From the cell containing the given text, extract its center point as [x, y] coordinate. 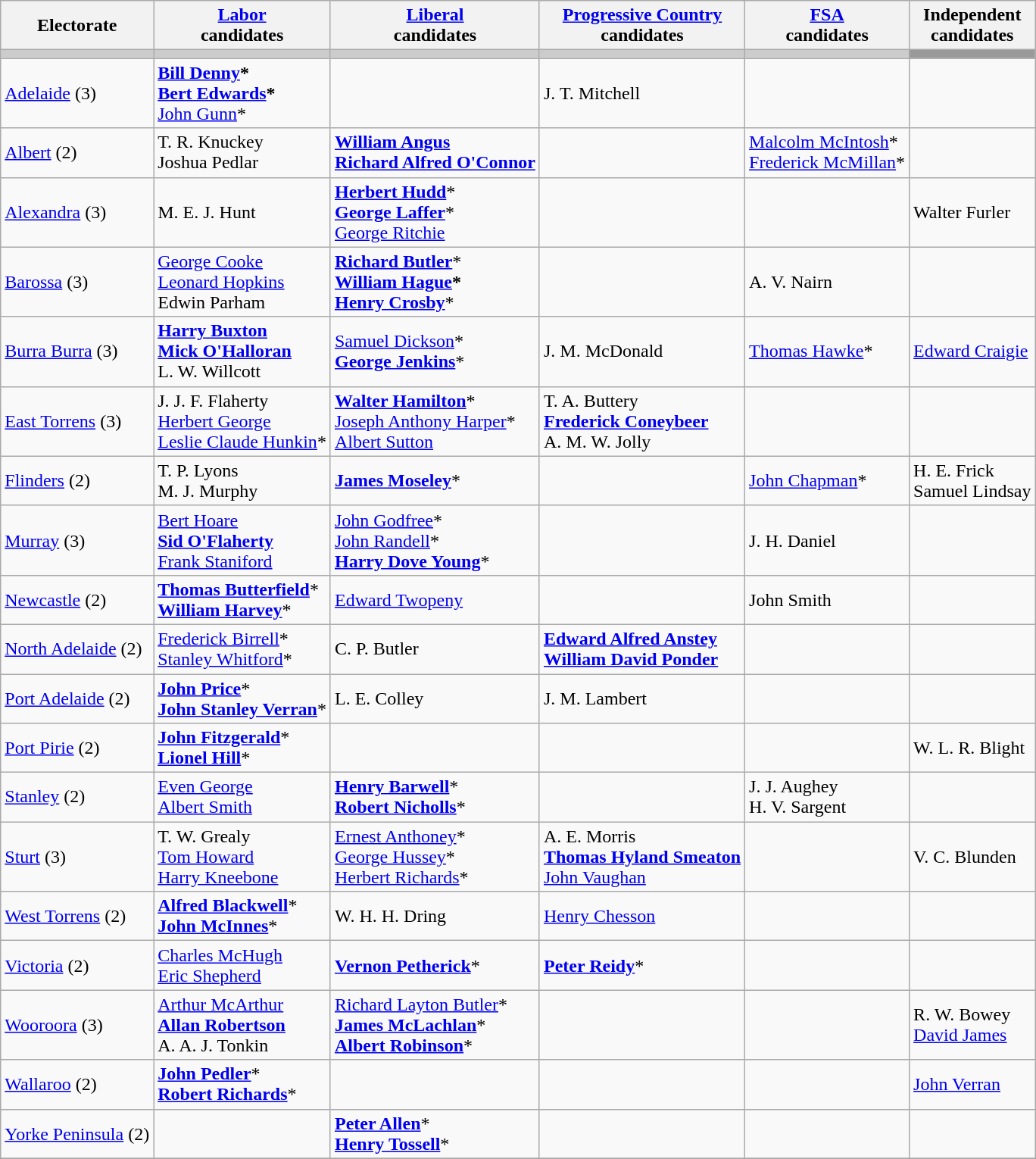
Bill Denny*Bert Edwards*John Gunn* [242, 93]
M. E. J. Hunt [242, 212]
Adelaide (3) [77, 93]
John Verran [972, 1085]
Alexandra (3) [77, 212]
Labor candidates [242, 26]
Barossa (3) [77, 282]
A. E. MorrisThomas Hyland SmeatonJohn Vaughan [642, 857]
Even GeorgeAlbert Smith [242, 797]
Samuel Dickson*George Jenkins* [435, 351]
Newcastle (2) [77, 600]
Peter Allen*Henry Tossell* [435, 1133]
John Godfree*John Randell*Harry Dove Young* [435, 540]
Edward Twopeny [435, 600]
Wallaroo (2) [77, 1085]
John Smith [827, 600]
Herbert Hudd*George Laffer*George Ritchie [435, 212]
Port Pirie (2) [77, 748]
William AngusRichard Alfred O'Connor [435, 153]
Ernest Anthoney*George Hussey*Herbert Richards* [435, 857]
C. P. Butler [435, 648]
Flinders (2) [77, 480]
James Moseley* [435, 480]
W. H. H. Dring [435, 917]
Arthur McArthurAllan RobertsonA. A. J. Tonkin [242, 1025]
Charles McHughEric Shepherd [242, 965]
John Pedler*Robert Richards* [242, 1085]
J. J. AugheyH. V. Sargent [827, 797]
J. M. Lambert [642, 698]
Alfred Blackwell*John McInnes* [242, 917]
North Adelaide (2) [77, 648]
Independent candidates [972, 26]
Stanley (2) [77, 797]
Thomas Hawke* [827, 351]
Vernon Petherick* [435, 965]
J. M. McDonald [642, 351]
R. W. BoweyDavid James [972, 1025]
Electorate [77, 26]
J. J. F. FlahertyHerbert GeorgeLeslie Claude Hunkin* [242, 421]
Liberal candidates [435, 26]
Bert HoareSid O'FlahertyFrank Staniford [242, 540]
Harry BuxtonMick O'HalloranL. W. Willcott [242, 351]
Richard Layton Butler*James McLachlan*Albert Robinson* [435, 1025]
H. E. FrickSamuel Lindsay [972, 480]
Henry Barwell*Robert Nicholls* [435, 797]
T. W. GrealyTom HowardHarry Kneebone [242, 857]
T. P. LyonsM. J. Murphy [242, 480]
Albert (2) [77, 153]
Burra Burra (3) [77, 351]
Sturt (3) [77, 857]
Victoria (2) [77, 965]
West Torrens (2) [77, 917]
T. R. KnuckeyJoshua Pedlar [242, 153]
Frederick Birrell*Stanley Whitford* [242, 648]
FSA candidates [827, 26]
John Price*John Stanley Verran* [242, 698]
T. A. ButteryFrederick ConeybeerA. M. W. Jolly [642, 421]
J. T. Mitchell [642, 93]
Yorke Peninsula (2) [77, 1133]
John Chapman* [827, 480]
W. L. R. Blight [972, 748]
Peter Reidy* [642, 965]
George CookeLeonard HopkinsEdwin Parham [242, 282]
Edward Craigie [972, 351]
Walter Furler [972, 212]
Thomas Butterfield*William Harvey* [242, 600]
J. H. Daniel [827, 540]
A. V. Nairn [827, 282]
Richard Butler*William Hague*Henry Crosby* [435, 282]
Walter Hamilton*Joseph Anthony Harper*Albert Sutton [435, 421]
Wooroora (3) [77, 1025]
Malcolm McIntosh*Frederick McMillan* [827, 153]
V. C. Blunden [972, 857]
Henry Chesson [642, 917]
Port Adelaide (2) [77, 698]
Edward Alfred AnsteyWilliam David Ponder [642, 648]
Progressive Country candidates [642, 26]
L. E. Colley [435, 698]
John Fitzgerald*Lionel Hill* [242, 748]
Murray (3) [77, 540]
East Torrens (3) [77, 421]
